Return (x, y) of the center of cell containing provided text 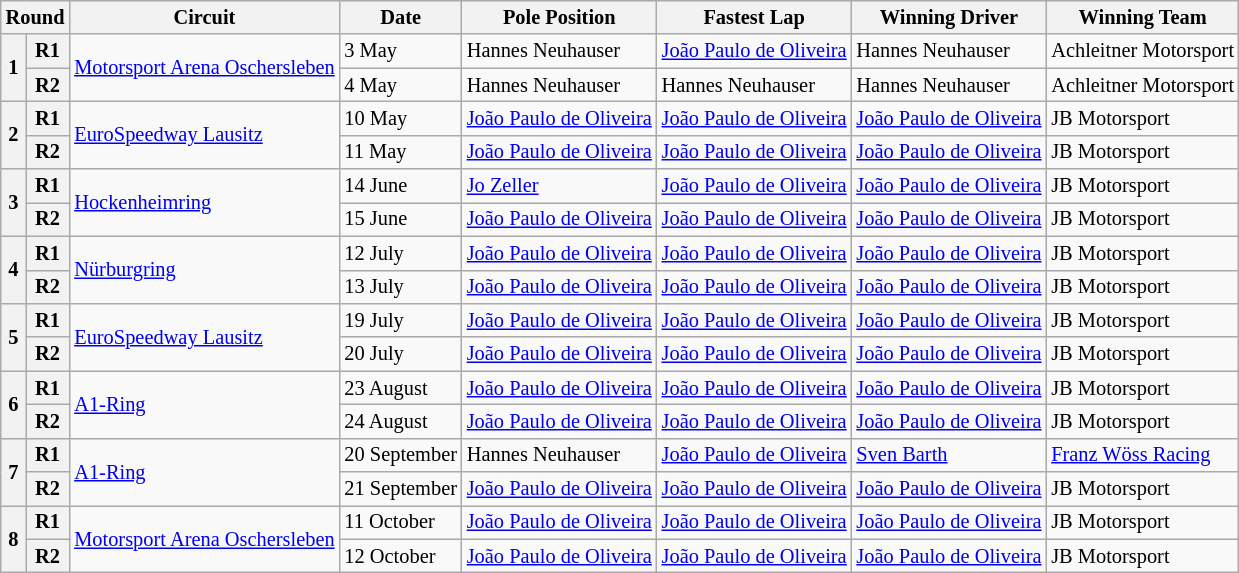
Round (36, 17)
Nürburgring (204, 270)
23 August (400, 388)
7 (14, 472)
11 October (400, 522)
20 July (400, 354)
11 May (400, 152)
3 (14, 202)
2 (14, 134)
5 (14, 336)
3 May (400, 51)
4 May (400, 85)
Winning Driver (950, 17)
Circuit (204, 17)
4 (14, 270)
12 October (400, 556)
10 May (400, 118)
15 June (400, 219)
Winning Team (1142, 17)
8 (14, 538)
Sven Barth (950, 455)
13 July (400, 287)
Jo Zeller (560, 186)
12 July (400, 253)
21 September (400, 489)
19 July (400, 320)
24 August (400, 421)
Fastest Lap (754, 17)
Hockenheimring (204, 202)
Pole Position (560, 17)
Franz Wöss Racing (1142, 455)
6 (14, 404)
14 June (400, 186)
Date (400, 17)
1 (14, 68)
20 September (400, 455)
